Detect which cell encompasses the target text, then output its (X, Y) center coordinate. 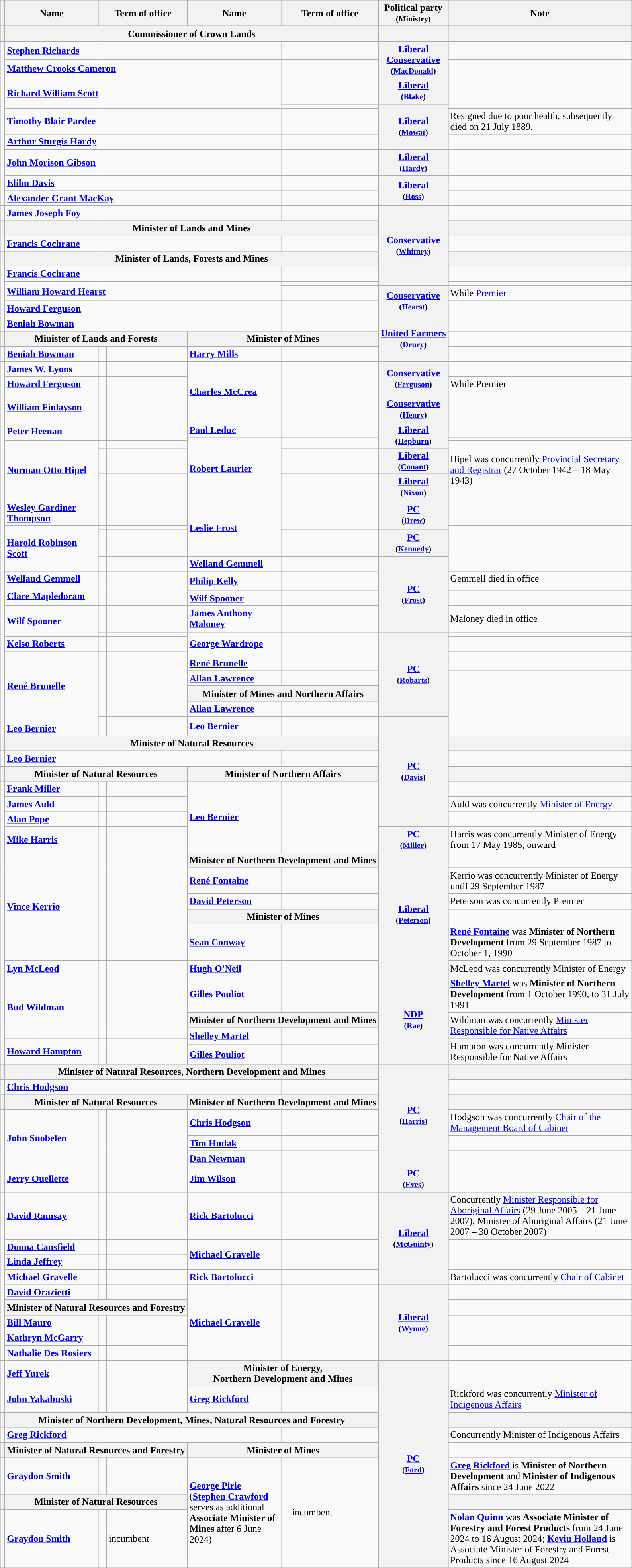
Shelley Martel was Minister of Northern Development from 1 October 1990, to 31 July 1991 (540, 994)
McLeod was concurrently Minister of Energy (540, 968)
Conservative(Hearst) (413, 301)
Gemmell died in office (540, 579)
William Howard Hearst (143, 291)
Kelso Roberts (52, 644)
Liberal(Blake) (413, 91)
Timothy Blair Pardee (143, 121)
Jeff Yurek (52, 1373)
Jim Wilson (234, 1179)
Rickford was concurrently Minister of Indigenous Affairs (540, 1400)
Donna Cansfield (52, 1247)
PC(Ford) (413, 1464)
Liberal(Peterson) (413, 914)
Liberal(Hardy) (413, 162)
PC(Kennedy) (413, 543)
Hugh O'Neil (234, 968)
James W. Lyons (52, 369)
NDP(Rae) (413, 1020)
Liberal(Hepburn) (413, 435)
Lyn McLeod (52, 968)
Note (540, 14)
Bud Wildman (52, 1007)
PC(Eves) (413, 1179)
PC(Frost) (413, 594)
Liberal(Wynne) (413, 1322)
Philip Kelly (234, 581)
Conservative(Henry) (413, 409)
Political party(Ministry) (413, 14)
Vince Kerrio (52, 907)
Sean Conway (234, 942)
Richard William Scott (143, 93)
Frank Miller (52, 789)
Hampton was concurrently Minister Responsible for Native Affairs (540, 1051)
PC(Drew) (413, 515)
Peterson was concurrently Premier (540, 901)
Mike Harris (52, 840)
LiberalConservative(MacDonald) (413, 60)
Linda Jeffrey (52, 1262)
Bill Mauro (52, 1322)
Minister of Energy, Northern Development and Mines (283, 1373)
Minister of Lands and Forests (96, 339)
Nathalie Des Rosiers (52, 1353)
Shelley Martel (234, 1036)
Charles McCrea (234, 392)
Paul Leduc (234, 430)
Alan Pope (52, 819)
Harris was concurrently Minister of Energy from 17 May 1985, onward (540, 840)
René Fontaine was Minister of Northern Development from 29 September 1987 to October 1, 1990 (540, 942)
Wildman was concurrently Minister Responsible for Native Affairs (540, 1025)
David Ramsay (52, 1216)
Commissioner of Crown Lands (192, 34)
Dan Newman (234, 1158)
Norman Otto Hipel (52, 470)
Bartolucci was concurrently Chair of Cabinet (540, 1277)
John Morison Gibson (143, 162)
Jerry Ouellette (52, 1179)
James Anthony Maloney (234, 619)
David Orazietti (52, 1292)
PC(Davis) (413, 771)
George Pirie (Stephen Crawford serves as additional Associate Minister of Mines after 6 June 2024) (234, 1513)
United Farmers(Drury) (413, 339)
Leslie Frost (234, 528)
Harry Mills (234, 354)
Elihu Davis (143, 183)
René Fontaine (234, 881)
Minister of Mines and Northern Affairs (283, 693)
Liberal(Mowat) (413, 127)
PC(Robarts) (413, 674)
Alexander Grant MacKay (143, 198)
PC(Miller) (413, 840)
Minister of Northern Affairs (283, 774)
Liberal(Nixon) (413, 486)
Kerrio was concurrently Minister of Energy until 29 September 1987 (540, 881)
Hodgson was concurrently Chair of the Management Board of Cabinet (540, 1123)
Arthur Sturgis Hardy (143, 142)
PC(Harris) (413, 1115)
George Wardrope (234, 644)
Harold Robinson Scott (52, 549)
Robert Laurier (234, 468)
Liberal(Conant) (413, 461)
James Auld (52, 804)
Clare Mapledoram (52, 596)
Minister of Northern Development, Mines, Natural Resources and Forestry (192, 1420)
Liberal(McGuinty) (413, 1238)
Conservative(Whitney) (413, 245)
James Joseph Foy (143, 213)
Hipel was concurrently Provincial Secretary and Registrar (27 October 1942 – 18 May 1943) (540, 470)
Tim Hudak (234, 1143)
Matthew Crooks Cameron (143, 69)
Maloney died in office (540, 619)
Minister of Lands and Mines (192, 228)
Minister of Natural Resources, Northern Development and Mines (192, 1072)
Wesley Gardiner Thompson (52, 513)
Auld was concurrently Minister of Energy (540, 804)
Conservative(Ferguson) (413, 379)
Peter Heenan (52, 431)
Kathryn McGarry (52, 1338)
Minister of Lands, Forests and Mines (192, 259)
John Snobelen (52, 1138)
Concurrently Minister of Indigenous Affairs (540, 1435)
Greg Rickford is Minister of Northern Development and Minister of Indigenous Affairs since 24 June 2022 (540, 1476)
Howard Hampton (52, 1051)
Stephen Richards (143, 51)
David Peterson (234, 901)
Liberal(Ross) (413, 190)
John Yakabuski (52, 1400)
Resigned due to poor health, subsequently died on 21 July 1889. (540, 121)
William Finlayson (52, 407)
